Scan for the cell matching the given text and deliver its [X, Y] coordinate at center. 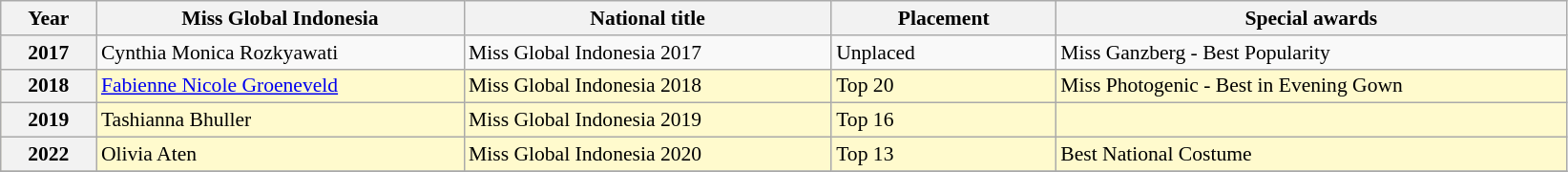
Top 13 [943, 155]
Miss Photogenic - Best in Evening Gown [1311, 86]
Miss Global Indonesia 2018 [647, 86]
2019 [49, 120]
Miss Global Indonesia [281, 18]
Olivia Aten [281, 155]
Placement [943, 18]
Cynthia Monica Rozkyawati [281, 53]
Miss Global Indonesia 2019 [647, 120]
Unplaced [943, 53]
Top 20 [943, 86]
2022 [49, 155]
Miss Global Indonesia 2020 [647, 155]
National title [647, 18]
Fabienne Nicole Groeneveld [281, 86]
Miss Global Indonesia 2017 [647, 53]
Tashianna Bhuller [281, 120]
Year [49, 18]
2018 [49, 86]
Special awards [1311, 18]
Best National Costume [1311, 155]
2017 [49, 53]
Top 16 [943, 120]
Miss Ganzberg - Best Popularity [1311, 53]
